From the cell containing the given text, extract its center point as (x, y) coordinate. 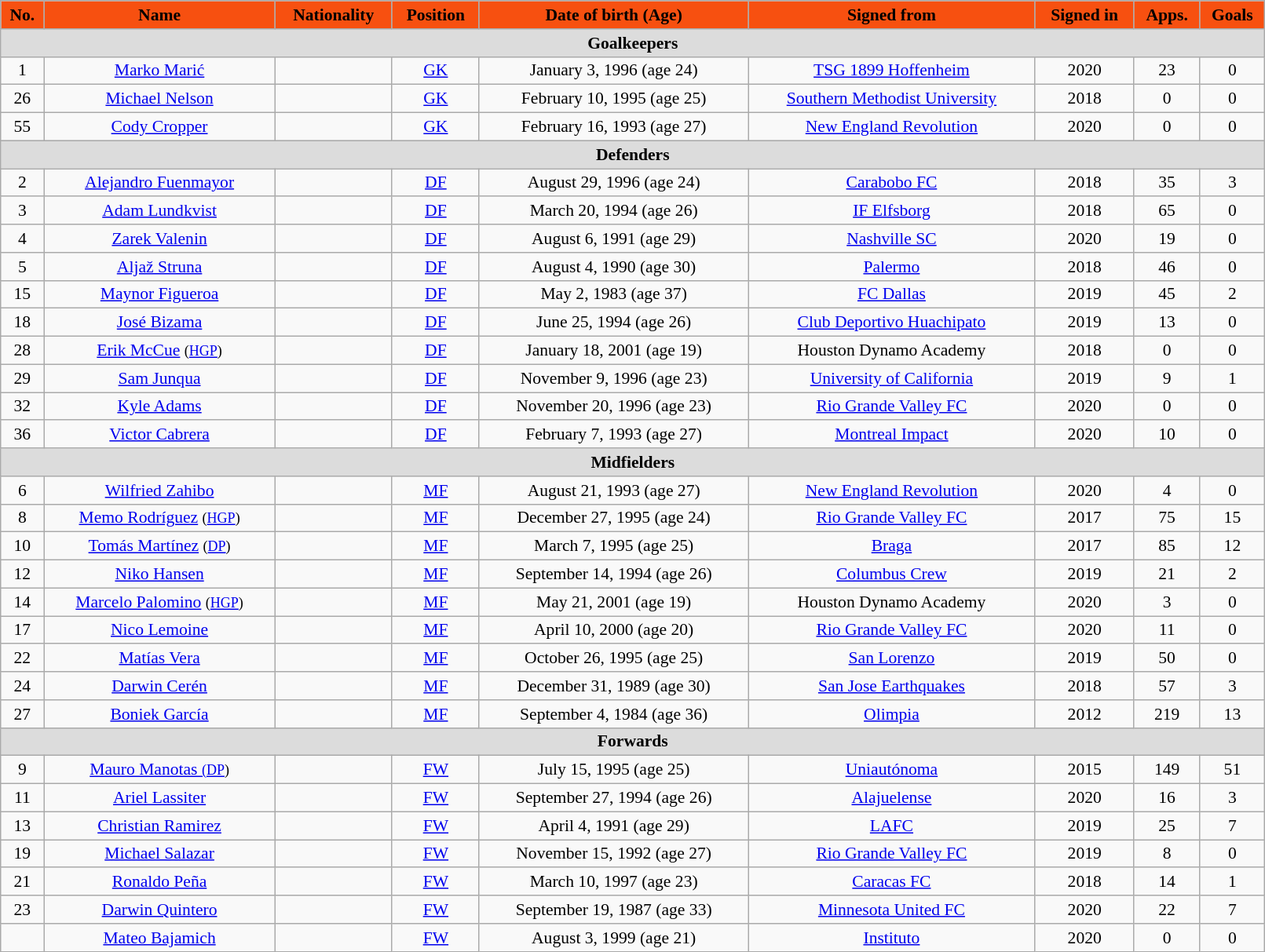
5 (22, 267)
August 6, 1991 (age 29) (613, 239)
October 26, 1995 (age 25) (613, 658)
Ariel Lassiter (159, 798)
Cody Cropper (159, 127)
May 21, 2001 (age 19) (613, 602)
65 (1167, 211)
José Bizama (159, 323)
LAFC (892, 826)
March 20, 1994 (age 26) (613, 211)
Montreal Impact (892, 435)
Wilfried Zahibo (159, 491)
Goalkeepers (633, 43)
December 31, 1989 (age 30) (613, 686)
Alajuelense (892, 798)
Goals (1233, 15)
Signed in (1084, 15)
June 25, 1994 (age 26) (613, 323)
September 19, 1987 (age 33) (613, 910)
San Lorenzo (892, 658)
Southern Methodist University (892, 99)
Apps. (1167, 15)
December 27, 1995 (age 24) (613, 518)
Sam Junqua (159, 378)
August 4, 1990 (age 30) (613, 267)
University of California (892, 378)
Michael Nelson (159, 99)
July 15, 1995 (age 25) (613, 770)
Boniek García (159, 714)
Christian Ramirez (159, 826)
April 4, 1991 (age 29) (613, 826)
29 (22, 378)
27 (22, 714)
Adam Lundkvist (159, 211)
75 (1167, 518)
25 (1167, 826)
November 20, 1996 (age 23) (613, 407)
Uniautónoma (892, 770)
32 (22, 407)
28 (22, 351)
Columbus Crew (892, 574)
March 10, 1997 (age 23) (613, 882)
Zarek Valenin (159, 239)
Mateo Bajamich (159, 938)
January 18, 2001 (age 19) (613, 351)
February 10, 1995 (age 25) (613, 99)
Signed from (892, 15)
Darwin Cerén (159, 686)
April 10, 2000 (age 20) (613, 630)
Instituto (892, 938)
Mauro Manotas (DP) (159, 770)
2012 (1084, 714)
2015 (1084, 770)
55 (22, 127)
Victor Cabrera (159, 435)
FC Dallas (892, 294)
Michael Salazar (159, 854)
February 16, 1993 (age 27) (613, 127)
Aljaž Struna (159, 267)
Niko Hansen (159, 574)
6 (22, 491)
Nico Lemoine (159, 630)
Minnesota United FC (892, 910)
San Jose Earthquakes (892, 686)
45 (1167, 294)
Tomás Martínez (DP) (159, 546)
Date of birth (Age) (613, 15)
16 (1167, 798)
Erik McCue (HGP) (159, 351)
46 (1167, 267)
Defenders (633, 155)
May 2, 1983 (age 37) (613, 294)
Ronaldo Peña (159, 882)
36 (22, 435)
IF Elfsborg (892, 211)
Marko Marić (159, 71)
Olimpia (892, 714)
Club Deportivo Huachipato (892, 323)
Alejandro Fuenmayor (159, 183)
September 14, 1994 (age 26) (613, 574)
17 (22, 630)
September 27, 1994 (age 26) (613, 798)
24 (22, 686)
August 29, 1996 (age 24) (613, 183)
Name (159, 15)
Forwards (633, 742)
Memo Rodríguez (HGP) (159, 518)
Palermo (892, 267)
Marcelo Palomino (HGP) (159, 602)
18 (22, 323)
149 (1167, 770)
November 15, 1992 (age 27) (613, 854)
50 (1167, 658)
Maynor Figueroa (159, 294)
Nashville SC (892, 239)
Position (435, 15)
November 9, 1996 (age 23) (613, 378)
85 (1167, 546)
January 3, 1996 (age 24) (613, 71)
Matías Vera (159, 658)
35 (1167, 183)
February 7, 1993 (age 27) (613, 435)
57 (1167, 686)
Braga (892, 546)
219 (1167, 714)
TSG 1899 Hoffenheim (892, 71)
September 4, 1984 (age 36) (613, 714)
Carabobo FC (892, 183)
Darwin Quintero (159, 910)
Midfielders (633, 462)
August 21, 1993 (age 27) (613, 491)
Nationality (333, 15)
Caracas FC (892, 882)
26 (22, 99)
March 7, 1995 (age 25) (613, 546)
August 3, 1999 (age 21) (613, 938)
Kyle Adams (159, 407)
No. (22, 15)
51 (1233, 770)
